Identify which cell holds the provided text, then report its [X, Y] central coordinate. 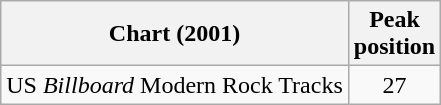
Peakposition [394, 34]
Chart (2001) [175, 34]
27 [394, 85]
US Billboard Modern Rock Tracks [175, 85]
